Provide the (X, Y) coordinate of the cell's center where the given text is located.  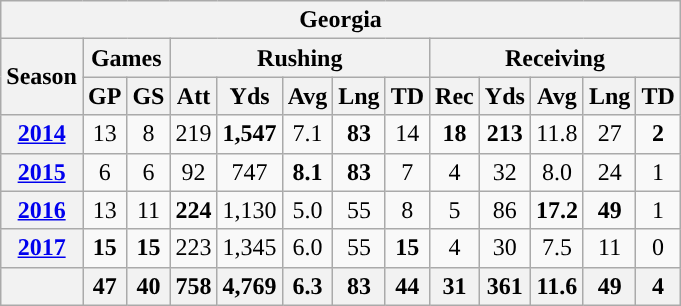
17.2 (556, 210)
4,769 (250, 286)
5.0 (308, 210)
GS (148, 96)
7.5 (556, 248)
219 (194, 134)
30 (504, 248)
Rec (455, 96)
31 (455, 286)
2015 (42, 172)
40 (148, 286)
Games (126, 58)
8.1 (308, 172)
758 (194, 286)
7 (407, 172)
14 (407, 134)
24 (609, 172)
2017 (42, 248)
5 (455, 210)
86 (504, 210)
92 (194, 172)
GP (104, 96)
2 (658, 134)
11.8 (556, 134)
47 (104, 286)
Georgia (341, 20)
6.3 (308, 286)
27 (609, 134)
223 (194, 248)
0 (658, 248)
747 (250, 172)
1,130 (250, 210)
18 (455, 134)
361 (504, 286)
7.1 (308, 134)
1,547 (250, 134)
Season (42, 77)
1,345 (250, 248)
11.6 (556, 286)
6.0 (308, 248)
224 (194, 210)
Att (194, 96)
44 (407, 286)
Receiving (556, 58)
8.0 (556, 172)
2016 (42, 210)
2014 (42, 134)
Rushing (300, 58)
32 (504, 172)
213 (504, 134)
